Detect which cell encompasses the target text, then output its [x, y] center coordinate. 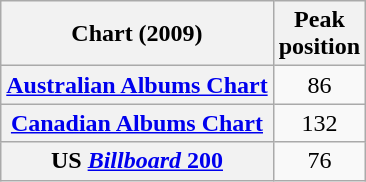
Canadian Albums Chart [137, 123]
132 [319, 123]
76 [319, 161]
Peakposition [319, 34]
US Billboard 200 [137, 161]
86 [319, 85]
Chart (2009) [137, 34]
Australian Albums Chart [137, 85]
